Detect which cell encompasses the target text, then output its [x, y] center coordinate. 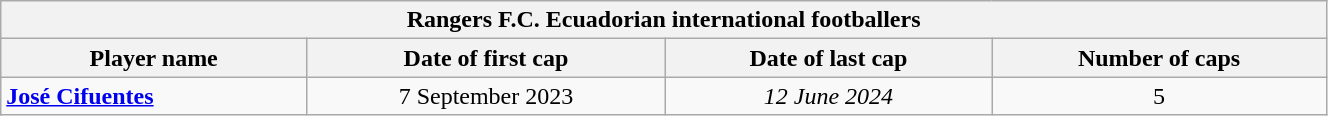
5 [1160, 96]
Date of first cap [486, 58]
Number of caps [1160, 58]
José Cifuentes [154, 96]
12 June 2024 [828, 96]
Rangers F.C. Ecuadorian international footballers [664, 20]
7 September 2023 [486, 96]
Player name [154, 58]
Date of last cap [828, 58]
